Output the (X, Y) coordinate of the center of the cell containing the given text.  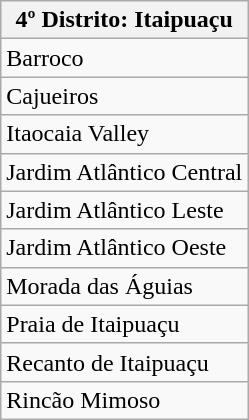
Morada das Águias (124, 286)
4º Distrito: Itaipuaçu (124, 20)
Itaocaia Valley (124, 134)
Praia de Itaipuaçu (124, 324)
Jardim Atlântico Oeste (124, 248)
Cajueiros (124, 96)
Rincão Mimoso (124, 400)
Jardim Atlântico Central (124, 172)
Barroco (124, 58)
Recanto de Itaipuaçu (124, 362)
Jardim Atlântico Leste (124, 210)
